Search for the cell housing the specified text and yield its (x, y) center coordinate. 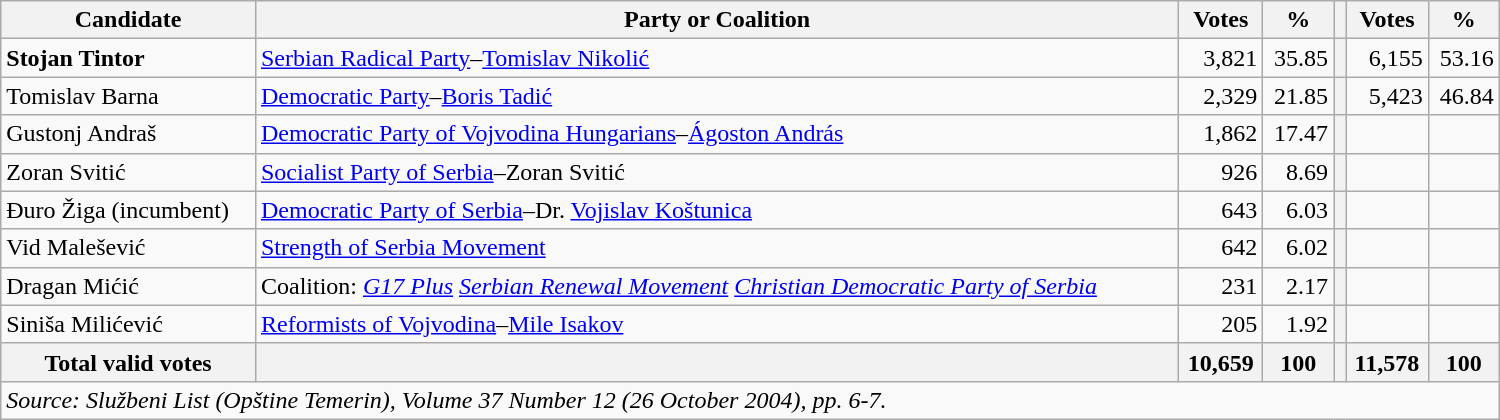
6,155 (1388, 58)
Siniša Milićević (128, 324)
5,423 (1388, 96)
17.47 (1298, 134)
53.16 (1464, 58)
643 (1221, 210)
Stojan Tintor (128, 58)
Coalition: G17 Plus Serbian Renewal Movement Christian Democratic Party of Serbia (716, 286)
10,659 (1221, 362)
6.02 (1298, 248)
8.69 (1298, 172)
Source: Službeni List (Opštine Temerin), Volume 37 Number 12 (26 October 2004), pp. 6-7. (750, 400)
1.92 (1298, 324)
231 (1221, 286)
Serbian Radical Party–Tomislav Nikolić (716, 58)
2.17 (1298, 286)
Vid Malešević (128, 248)
Strength of Serbia Movement (716, 248)
Zoran Svitić (128, 172)
11,578 (1388, 362)
Ðuro Žiga (incumbent) (128, 210)
Socialist Party of Serbia–Zoran Svitić (716, 172)
926 (1221, 172)
46.84 (1464, 96)
21.85 (1298, 96)
3,821 (1221, 58)
1,862 (1221, 134)
6.03 (1298, 210)
Party or Coalition (716, 20)
35.85 (1298, 58)
Gustonj Andraš (128, 134)
Democratic Party of Vojvodina Hungarians–Ágoston András (716, 134)
Democratic Party–Boris Tadić (716, 96)
Total valid votes (128, 362)
Dragan Mićić (128, 286)
Reformists of Vojvodina–Mile Isakov (716, 324)
205 (1221, 324)
642 (1221, 248)
Candidate (128, 20)
2,329 (1221, 96)
Democratic Party of Serbia–Dr. Vojislav Koštunica (716, 210)
Tomislav Barna (128, 96)
